Locate the cell with the specified text and output its [x, y] center coordinate. 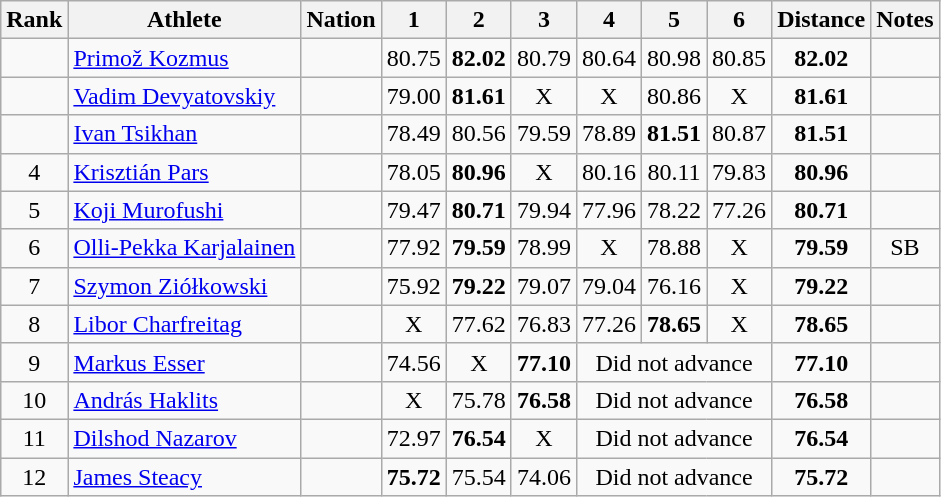
77.96 [608, 210]
77.92 [414, 248]
75.78 [478, 400]
11 [34, 438]
Rank [34, 20]
79.47 [414, 210]
78.88 [674, 248]
80.64 [608, 58]
Distance [822, 20]
79.04 [608, 286]
2 [478, 20]
79.83 [740, 172]
80.85 [740, 58]
80.87 [740, 134]
1 [414, 20]
Koji Murofushi [184, 210]
78.22 [674, 210]
András Haklits [184, 400]
Markus Esser [184, 362]
78.05 [414, 172]
Dilshod Nazarov [184, 438]
9 [34, 362]
76.16 [674, 286]
8 [34, 324]
Ivan Tsikhan [184, 134]
Olli-Pekka Karjalainen [184, 248]
80.98 [674, 58]
80.79 [544, 58]
80.86 [674, 96]
74.56 [414, 362]
Notes [905, 20]
80.75 [414, 58]
74.06 [544, 477]
Libor Charfreitag [184, 324]
76.83 [544, 324]
79.07 [544, 286]
75.54 [478, 477]
10 [34, 400]
Vadim Devyatovskiy [184, 96]
12 [34, 477]
80.16 [608, 172]
79.00 [414, 96]
Athlete [184, 20]
3 [544, 20]
77.62 [478, 324]
Primož Kozmus [184, 58]
78.99 [544, 248]
SB [905, 248]
80.56 [478, 134]
79.94 [544, 210]
80.11 [674, 172]
James Steacy [184, 477]
Nation [341, 20]
Krisztián Pars [184, 172]
Szymon Ziółkowski [184, 286]
72.97 [414, 438]
7 [34, 286]
78.89 [608, 134]
78.49 [414, 134]
75.92 [414, 286]
